Capture the cell that displays the provided text and extract its (X, Y) central coordinate. 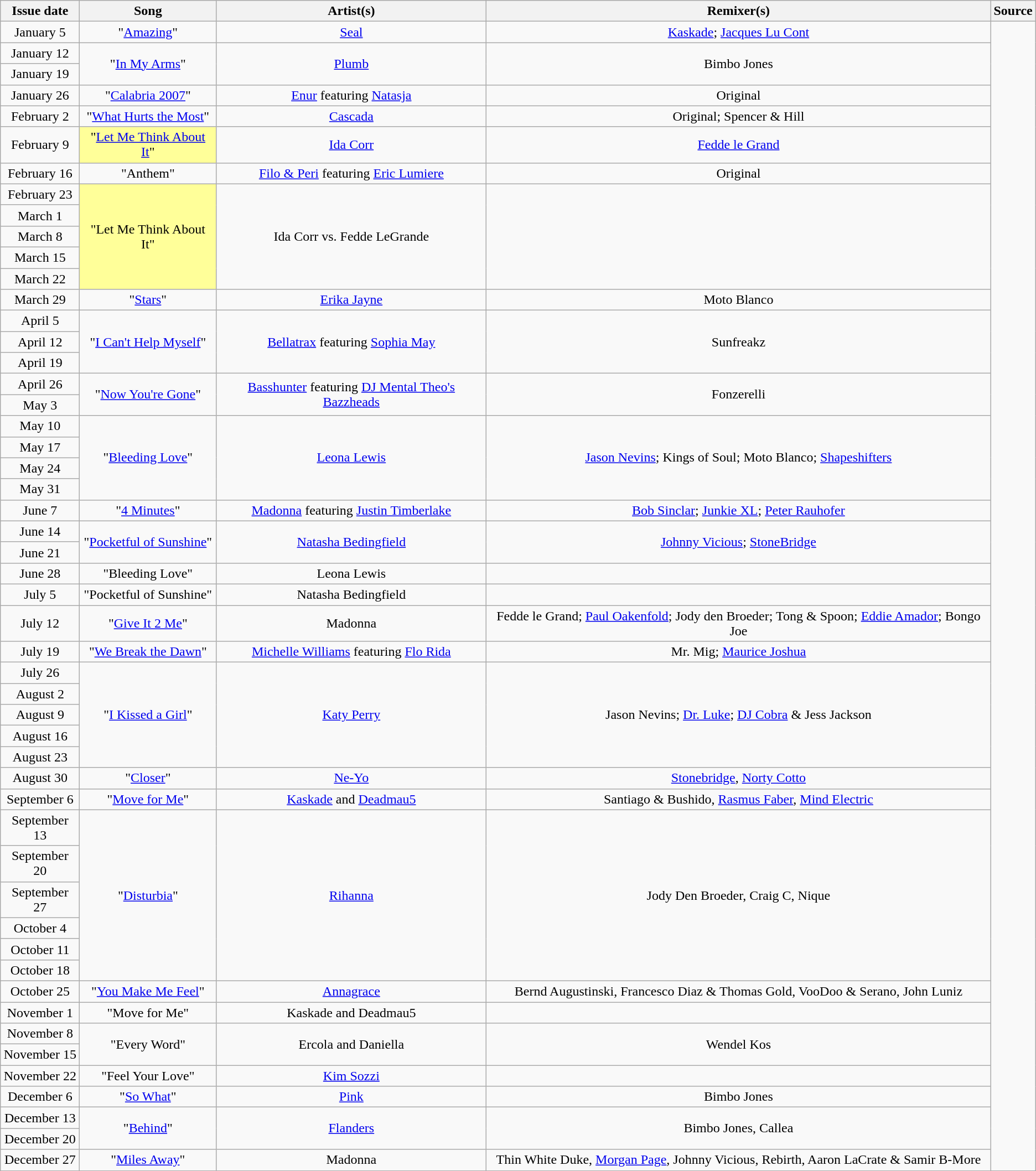
Ida Corr (351, 145)
May 17 (40, 447)
"Amazing" (148, 32)
Rihanna (351, 895)
Flanders (351, 1128)
Erika Jayne (351, 300)
July 12 (40, 623)
"Feel Your Love" (148, 1076)
Michelle Williams featuring Flo Rida (351, 652)
Katy Perry (351, 715)
Enur featuring Natasja (351, 95)
"So What" (148, 1097)
May 10 (40, 426)
April 12 (40, 342)
Kaskade; Jacques Lu Cont (738, 32)
November 22 (40, 1076)
August 16 (40, 736)
"We Break the Dawn" (148, 652)
February 2 (40, 116)
September 6 (40, 799)
Artist(s) (351, 11)
November 1 (40, 1012)
July 26 (40, 673)
"I Kissed a Girl" (148, 715)
August 2 (40, 694)
September 27 (40, 900)
August 30 (40, 778)
"Every Word" (148, 1044)
January 5 (40, 32)
August 9 (40, 715)
January 26 (40, 95)
Fonzerelli (738, 395)
May 31 (40, 489)
"Behind" (148, 1128)
October 18 (40, 970)
February 16 (40, 173)
February 9 (40, 145)
November 15 (40, 1055)
Fedde le Grand; Paul Oakenfold; Jody den Broeder; Tong & Spoon; Eddie Amador; Bongo Joe (738, 623)
December 13 (40, 1118)
Moto Blanco (738, 300)
"Disturbia" (148, 895)
Fedde le Grand (738, 145)
September 20 (40, 863)
Jason Nevins; Dr. Luke; DJ Cobra & Jess Jackson (738, 715)
July 19 (40, 652)
Original; Spencer & Hill (738, 116)
Seal (351, 32)
March 1 (40, 215)
"Stars" (148, 300)
February 23 (40, 194)
Kim Sozzi (351, 1076)
"Closer" (148, 778)
"4 Minutes" (148, 510)
Thin White Duke, Morgan Page, Johnny Vicious, Rebirth, Aaron LaCrate & Samir B-More (738, 1160)
Bellatrax featuring Sophia May (351, 342)
Jody Den Broeder, Craig C, Nique (738, 895)
October 25 (40, 991)
Remixer(s) (738, 11)
Sunfreakz (738, 342)
Jason Nevins; Kings of Soul; Moto Blanco; Shapeshifters (738, 458)
March 15 (40, 257)
"You Make Me Feel" (148, 991)
Santiago & Bushido, Rasmus Faber, Mind Electric (738, 799)
Pink (351, 1097)
June 14 (40, 531)
Filo & Peri featuring Eric Lumiere (351, 173)
"What Hurts the Most" (148, 116)
January 12 (40, 53)
December 27 (40, 1160)
Bob Sinclar; Junkie XL; Peter Rauhofer (738, 510)
Plumb (351, 64)
March 8 (40, 236)
May 3 (40, 405)
April 5 (40, 321)
"Give It 2 Me" (148, 623)
Bernd Augustinski, Francesco Diaz & Thomas Gold, VooDoo & Serano, John Luniz (738, 991)
April 26 (40, 384)
Madonna featuring Justin Timberlake (351, 510)
June 7 (40, 510)
Bimbo Jones, Callea (738, 1128)
December 6 (40, 1097)
Stonebridge, Norty Cotto (738, 778)
Annagrace (351, 991)
January 19 (40, 74)
November 8 (40, 1034)
October 11 (40, 949)
"Anthem" (148, 173)
Wendel Kos (738, 1044)
Ercola and Daniella (351, 1044)
October 4 (40, 928)
September 13 (40, 828)
"Calabria 2007" (148, 95)
"Miles Away" (148, 1160)
"I Can't Help Myself" (148, 342)
July 5 (40, 594)
August 23 (40, 757)
March 22 (40, 278)
June 21 (40, 552)
"In My Arms" (148, 64)
Song (148, 11)
Issue date (40, 11)
June 28 (40, 573)
Johnny Vicious; StoneBridge (738, 542)
Ne-Yo (351, 778)
Source (1013, 11)
"Now You're Gone" (148, 395)
Cascada (351, 116)
May 24 (40, 468)
Mr. Mig; Maurice Joshua (738, 652)
Ida Corr vs. Fedde LeGrande (351, 236)
Basshunter featuring DJ Mental Theo's Bazzheads (351, 395)
December 20 (40, 1139)
April 19 (40, 363)
March 29 (40, 300)
